Identify which cell holds the provided text, then report its (x, y) central coordinate. 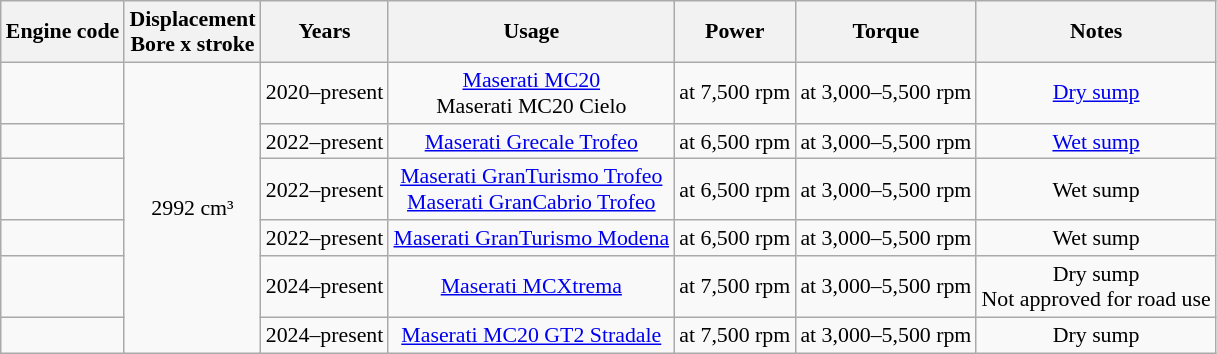
Years (325, 30)
Maserati MC20 GT2 Stradale (531, 335)
Dry sumpNot approved for road use (1096, 286)
Usage (531, 30)
Torque (886, 30)
Power (734, 30)
Notes (1096, 30)
2020–present (325, 92)
Engine code (63, 30)
Maserati Grecale Trofeo (531, 141)
Maserati MC20Maserati MC20 Cielo (531, 92)
Maserati GranTurismo TrofeoMaserati GranCabrio Trofeo (531, 188)
2992 cm³ (192, 208)
Maserati MCXtrema (531, 286)
DisplacementBore x stroke (192, 30)
Maserati GranTurismo Modena (531, 238)
